Extract the [x, y] coordinate from the center of the cell holding the provided text.  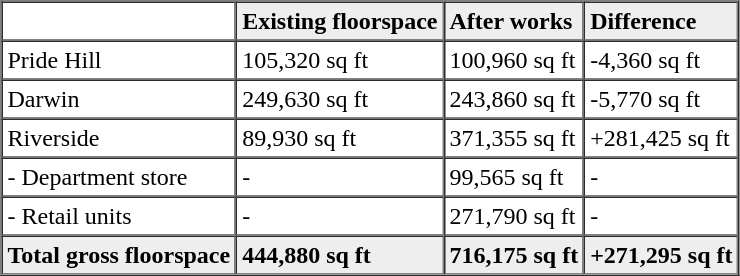
Difference [661, 22]
Darwin [120, 100]
716,175 sq ft [514, 256]
After works [514, 22]
Total gross floorspace [120, 256]
Pride Hill [120, 60]
- Retail units [120, 216]
Riverside [120, 138]
99,565 sq ft [514, 178]
89,930 sq ft [340, 138]
- Department store [120, 178]
271,790 sq ft [514, 216]
243,860 sq ft [514, 100]
444,880 sq ft [340, 256]
105,320 sq ft [340, 60]
Existing floorspace [340, 22]
371,355 sq ft [514, 138]
100,960 sq ft [514, 60]
+271,295 sq ft [661, 256]
-4,360 sq ft [661, 60]
-5,770 sq ft [661, 100]
+281,425 sq ft [661, 138]
249,630 sq ft [340, 100]
